Determine the [x, y] coordinate at the center of the cell enclosing the given text.  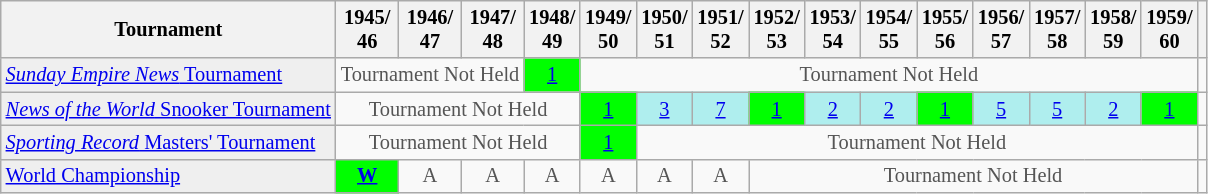
1951/52 [720, 29]
1947/48 [492, 29]
1956/57 [1001, 29]
1950/51 [664, 29]
1957/58 [1057, 29]
1955/56 [945, 29]
7 [720, 109]
Sunday Empire News Tournament [168, 75]
1959/60 [1169, 29]
Sporting Record Masters' Tournament [168, 142]
W [368, 176]
1958/59 [1113, 29]
1952/53 [777, 29]
1948/49 [552, 29]
World Championship [168, 176]
1954/55 [889, 29]
1949/50 [608, 29]
Tournament [168, 29]
1945/46 [368, 29]
1946/47 [430, 29]
News of the World Snooker Tournament [168, 109]
3 [664, 109]
1953/54 [833, 29]
